Identify which cell holds the provided text, then report its [x, y] central coordinate. 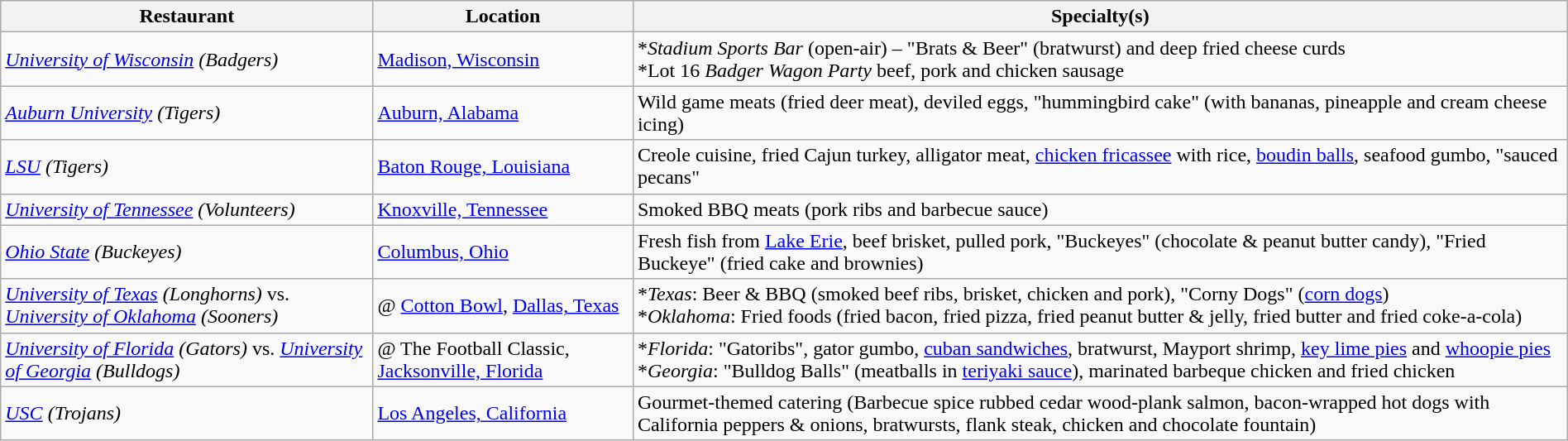
LSU (Tigers) [187, 167]
Restaurant [187, 17]
Baton Rouge, Louisiana [503, 167]
University of Florida (Gators) vs. University of Georgia (Bulldogs) [187, 359]
University of Wisconsin (Badgers) [187, 60]
Specialty(s) [1100, 17]
University of Texas (Longhorns) vs. University of Oklahoma (Sooners) [187, 306]
Auburn, Alabama [503, 113]
USC (Trojans) [187, 414]
Fresh fish from Lake Erie, beef brisket, pulled pork, "Buckeyes" (chocolate & peanut butter candy), "Fried Buckeye" (fried cake and brownies) [1100, 252]
*Stadium Sports Bar (open-air) – "Brats & Beer" (bratwurst) and deep fried cheese curds*Lot 16 Badger Wagon Party beef, pork and chicken sausage [1100, 60]
Knoxville, Tennessee [503, 209]
Location [503, 17]
Creole cuisine, fried Cajun turkey, alligator meat, chicken fricassee with rice, boudin balls, seafood gumbo, "sauced pecans" [1100, 167]
Madison, Wisconsin [503, 60]
Columbus, Ohio [503, 252]
@ Cotton Bowl, Dallas, Texas [503, 306]
Ohio State (Buckeyes) [187, 252]
@ The Football Classic, Jacksonville, Florida [503, 359]
Los Angeles, California [503, 414]
Auburn University (Tigers) [187, 113]
Wild game meats (fried deer meat), deviled eggs, "hummingbird cake" (with bananas, pineapple and cream cheese icing) [1100, 113]
Smoked BBQ meats (pork ribs and barbecue sauce) [1100, 209]
University of Tennessee (Volunteers) [187, 209]
